Detect which cell encompasses the target text, then output its [X, Y] center coordinate. 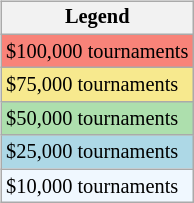
$50,000 tournaments [97, 119]
$10,000 tournaments [97, 186]
Legend [97, 18]
$75,000 tournaments [97, 85]
$25,000 tournaments [97, 152]
$100,000 tournaments [97, 51]
